Capture the cell that displays the provided text and extract its [x, y] central coordinate. 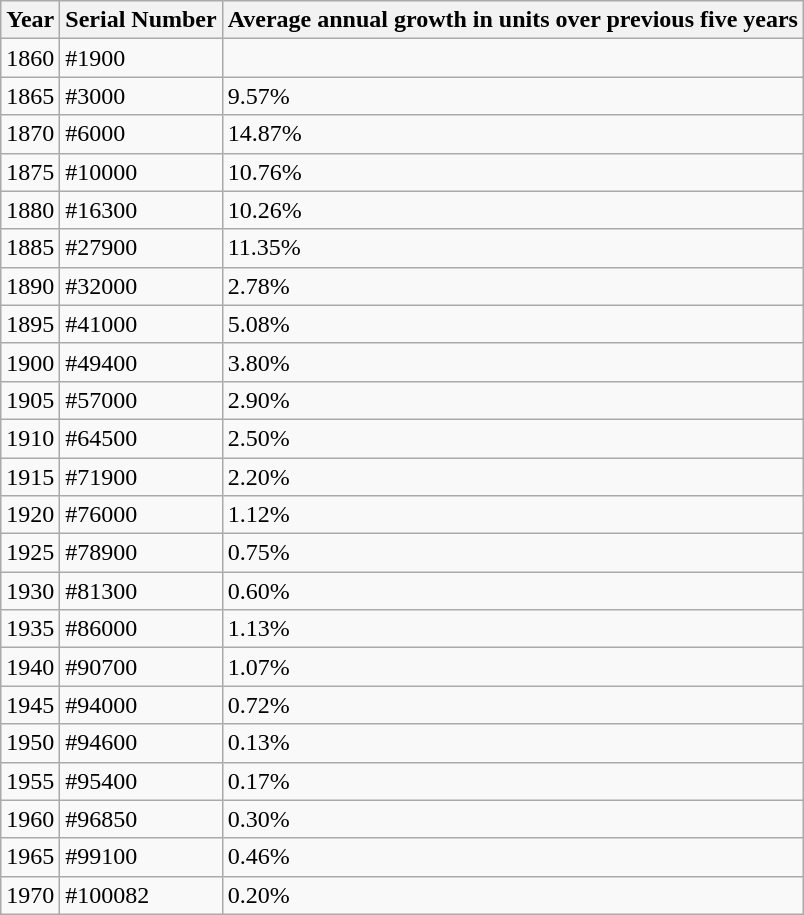
#76000 [141, 515]
#100082 [141, 895]
1900 [30, 362]
#16300 [141, 210]
1885 [30, 248]
10.76% [512, 172]
14.87% [512, 134]
1925 [30, 553]
#95400 [141, 781]
0.17% [512, 781]
#10000 [141, 172]
1955 [30, 781]
1875 [30, 172]
#6000 [141, 134]
#94600 [141, 743]
#3000 [141, 96]
1880 [30, 210]
#1900 [141, 58]
#99100 [141, 857]
2.90% [512, 400]
0.60% [512, 591]
0.46% [512, 857]
#64500 [141, 438]
1890 [30, 286]
0.30% [512, 819]
#81300 [141, 591]
11.35% [512, 248]
#49400 [141, 362]
1870 [30, 134]
1940 [30, 667]
9.57% [512, 96]
1.07% [512, 667]
1860 [30, 58]
#57000 [141, 400]
1.12% [512, 515]
#90700 [141, 667]
#96850 [141, 819]
#32000 [141, 286]
5.08% [512, 324]
2.50% [512, 438]
3.80% [512, 362]
#94000 [141, 705]
0.20% [512, 895]
#41000 [141, 324]
0.72% [512, 705]
1905 [30, 400]
#86000 [141, 629]
#78900 [141, 553]
1865 [30, 96]
1910 [30, 438]
1915 [30, 477]
0.75% [512, 553]
1935 [30, 629]
0.13% [512, 743]
1930 [30, 591]
#71900 [141, 477]
10.26% [512, 210]
Year [30, 20]
1895 [30, 324]
1950 [30, 743]
2.78% [512, 286]
1970 [30, 895]
#27900 [141, 248]
Average annual growth in units over previous five years [512, 20]
2.20% [512, 477]
1.13% [512, 629]
1945 [30, 705]
1965 [30, 857]
Serial Number [141, 20]
1920 [30, 515]
1960 [30, 819]
